Detect which cell encompasses the target text, then output its (x, y) center coordinate. 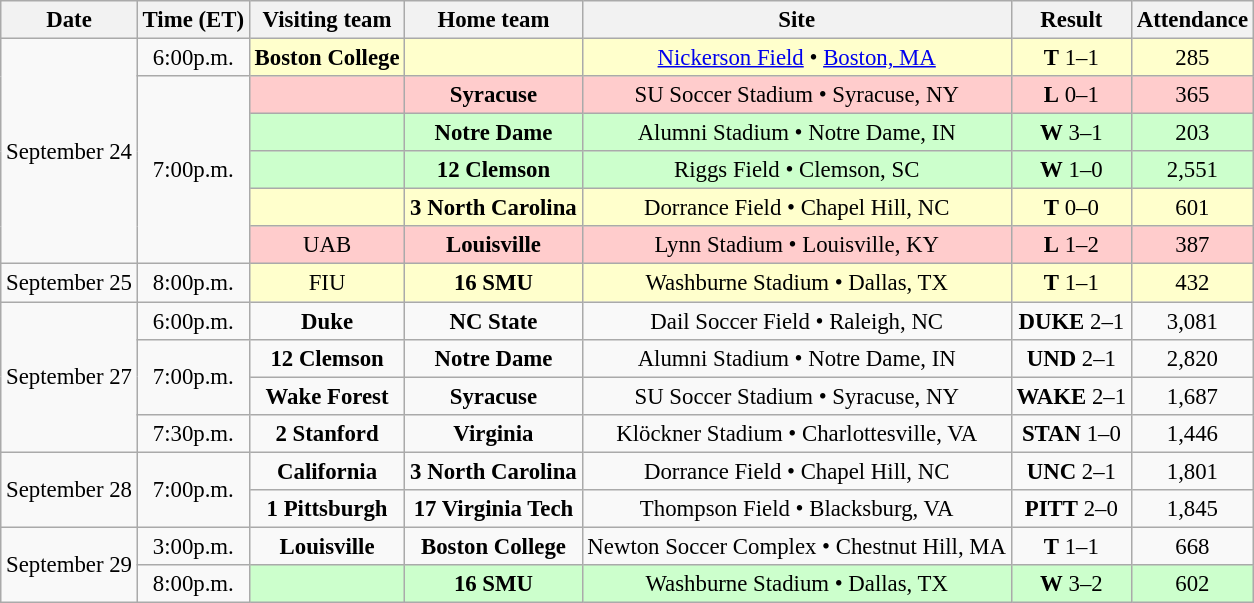
3,081 (1192, 321)
Riggs Field • Clemson, SC (796, 170)
602 (1192, 584)
PITT 2–0 (1071, 509)
Visiting team (327, 20)
Newton Soccer Complex • Chestnut Hill, MA (796, 546)
1,845 (1192, 509)
W 3–2 (1071, 584)
432 (1192, 283)
7:30p.m. (193, 433)
Nickerson Field • Boston, MA (796, 58)
Wake Forest (327, 396)
Lynn Stadium • Louisville, KY (796, 245)
601 (1192, 208)
1 Pittsburgh (327, 509)
FIU (327, 283)
UNC 2–1 (1071, 471)
September 27 (69, 377)
2,820 (1192, 358)
Home team (494, 20)
UND 2–1 (1071, 358)
365 (1192, 95)
UAB (327, 245)
California (327, 471)
Result (1071, 20)
L 0–1 (1071, 95)
Dail Soccer Field • Raleigh, NC (796, 321)
17 Virginia Tech (494, 509)
1,446 (1192, 433)
Site (796, 20)
DUKE 2–1 (1071, 321)
NC State (494, 321)
2,551 (1192, 170)
285 (1192, 58)
September 29 (69, 564)
1,801 (1192, 471)
668 (1192, 546)
203 (1192, 133)
September 25 (69, 283)
3:00p.m. (193, 546)
September 24 (69, 152)
Klöckner Stadium • Charlottesville, VA (796, 433)
Duke (327, 321)
September 28 (69, 490)
2 Stanford (327, 433)
1,687 (1192, 396)
W 1–0 (1071, 170)
W 3–1 (1071, 133)
Virginia (494, 433)
STAN 1–0 (1071, 433)
Attendance (1192, 20)
Date (69, 20)
Thompson Field • Blacksburg, VA (796, 509)
WAKE 2–1 (1071, 396)
Time (ET) (193, 20)
387 (1192, 245)
T 0–0 (1071, 208)
L 1–2 (1071, 245)
